Find where the given text appears and provide that cell's center as (X, Y) coordinate. 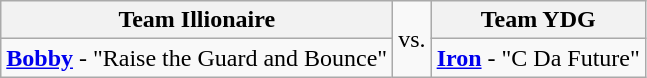
Team Illionaire (197, 20)
Team YDG (538, 20)
vs. (412, 39)
Bobby - "Raise the Guard and Bounce" (197, 58)
Iron - "C Da Future" (538, 58)
